Pinpoint the cell where the given text exists, returning its [x, y] midpoint coordinate. 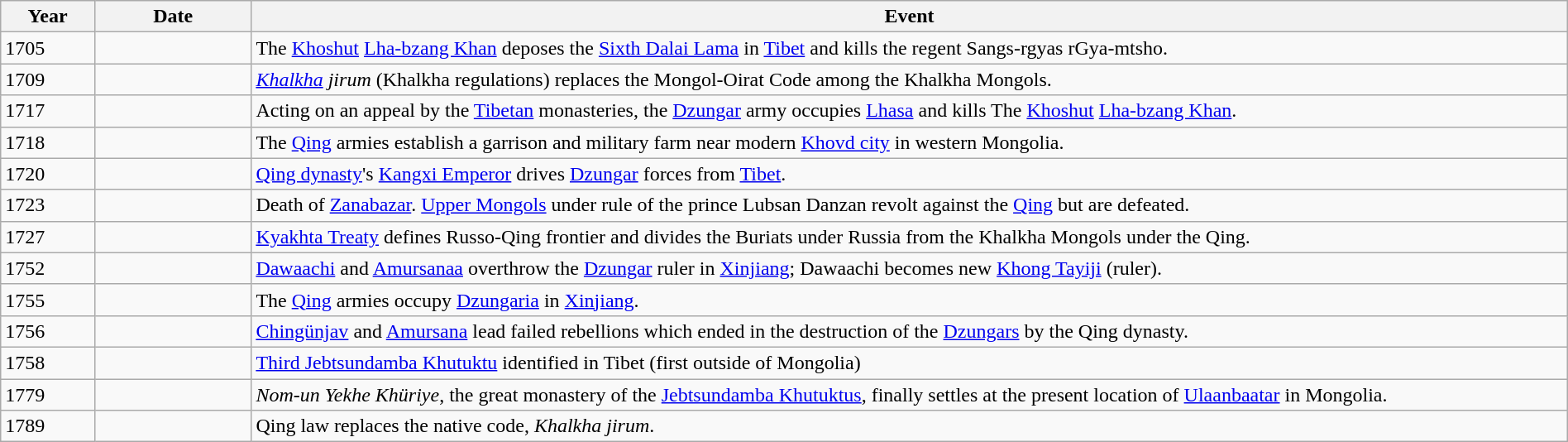
Death of Zanabazar. Upper Mongols under rule of the prince Lubsan Danzan revolt against the Qing but are defeated. [910, 205]
Qing law replaces the native code, Khalkha jirum. [910, 426]
Acting on an appeal by the Tibetan monasteries, the Dzungar army occupies Lhasa and kills The Khoshut Lha-bzang Khan. [910, 111]
1709 [48, 79]
1756 [48, 331]
1752 [48, 268]
1758 [48, 363]
Event [910, 17]
1755 [48, 300]
1789 [48, 426]
The Khoshut Lha-bzang Khan deposes the Sixth Dalai Lama in Tibet and kills the regent Sangs-rgyas rGya-mtsho. [910, 48]
The Qing armies occupy Dzungaria in Xinjiang. [910, 300]
1779 [48, 395]
1717 [48, 111]
The Qing armies establish a garrison and military farm near modern Khovd city in western Mongolia. [910, 142]
1705 [48, 48]
Date [172, 17]
Dawaachi and Amursanaa overthrow the Dzungar ruler in Xinjiang; Dawaachi becomes new Khong Tayiji (ruler). [910, 268]
1718 [48, 142]
Nom-un Yekhe Khüriye, the great monastery of the Jebtsundamba Khutuktus, finally settles at the present location of Ulaanbaatar in Mongolia. [910, 395]
Chingünjav and Amursana lead failed rebellions which ended in the destruction of the Dzungars by the Qing dynasty. [910, 331]
1723 [48, 205]
Year [48, 17]
Kyakhta Treaty defines Russo-Qing frontier and divides the Buriats under Russia from the Khalkha Mongols under the Qing. [910, 237]
Third Jebtsundamba Khutuktu identified in Tibet (first outside of Mongolia) [910, 363]
Khalkha jirum (Khalkha regulations) replaces the Mongol-Oirat Code among the Khalkha Mongols. [910, 79]
1720 [48, 174]
1727 [48, 237]
Qing dynasty's Kangxi Emperor drives Dzungar forces from Tibet. [910, 174]
